Capture the cell that displays the provided text and extract its (X, Y) central coordinate. 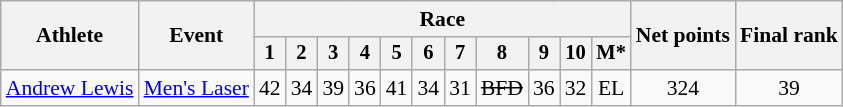
5 (397, 54)
Event (196, 36)
31 (460, 88)
42 (270, 88)
Net points (683, 36)
8 (502, 54)
1 (270, 54)
M* (610, 54)
Final rank (789, 36)
Andrew Lewis (70, 88)
2 (302, 54)
41 (397, 88)
4 (365, 54)
7 (460, 54)
EL (610, 88)
Athlete (70, 36)
3 (333, 54)
9 (544, 54)
BFD (502, 88)
32 (576, 88)
10 (576, 54)
6 (428, 54)
Race (442, 19)
Men's Laser (196, 88)
324 (683, 88)
